Identify which cell holds the provided text, then report its [x, y] central coordinate. 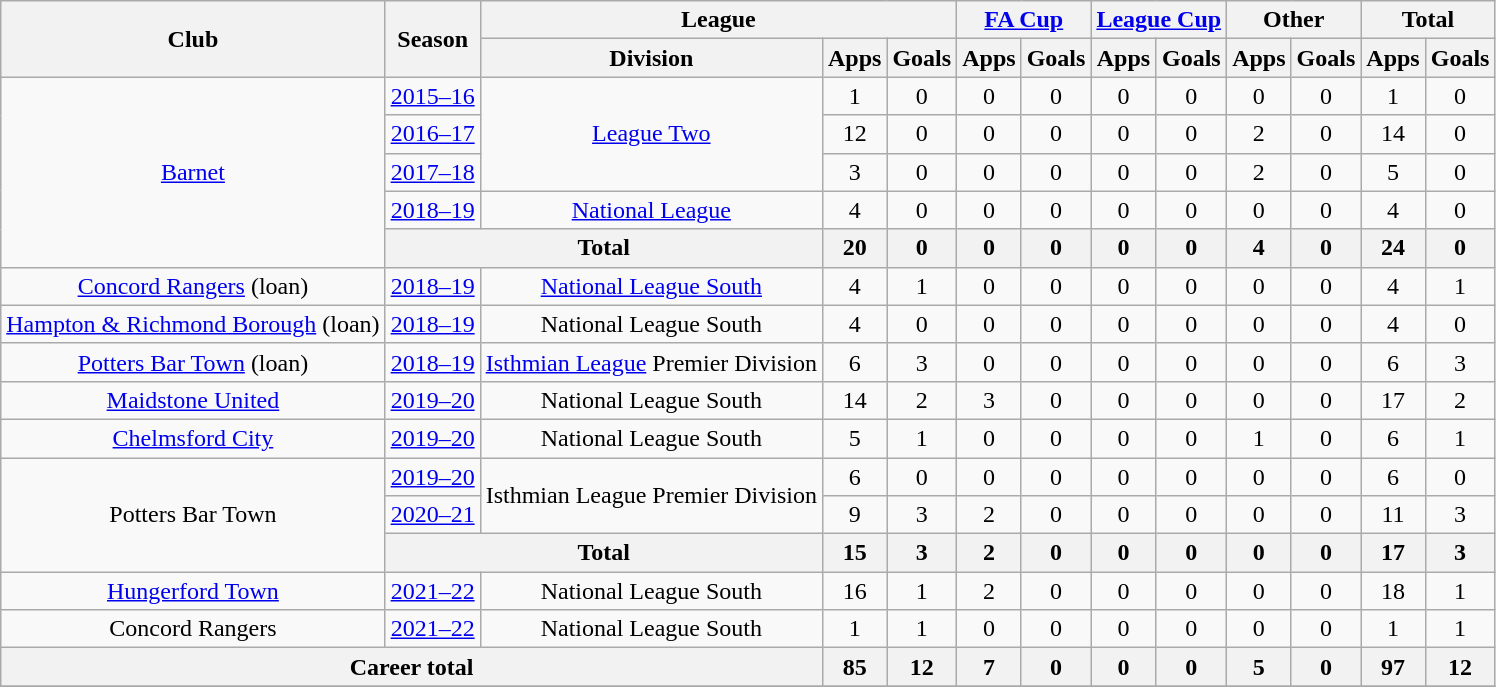
11 [1393, 515]
Season [432, 39]
15 [854, 553]
2020–21 [432, 515]
National League [651, 210]
Potters Bar Town (loan) [193, 362]
18 [1393, 591]
Club [193, 39]
Maidstone United [193, 400]
2017–18 [432, 172]
Hungerford Town [193, 591]
9 [854, 515]
2016–17 [432, 134]
Concord Rangers (loan) [193, 286]
League [718, 20]
Concord Rangers [193, 629]
85 [854, 667]
League Cup [1159, 20]
7 [989, 667]
97 [1393, 667]
2015–16 [432, 96]
Barnet [193, 172]
Hampton & Richmond Borough (loan) [193, 324]
FA Cup [1024, 20]
Career total [412, 667]
Chelmsford City [193, 438]
League Two [651, 134]
Other [1294, 20]
24 [1393, 248]
16 [854, 591]
Division [651, 58]
20 [854, 248]
Potters Bar Town [193, 515]
